Provide the [x, y] coordinate of the cell's center where the given text is located.  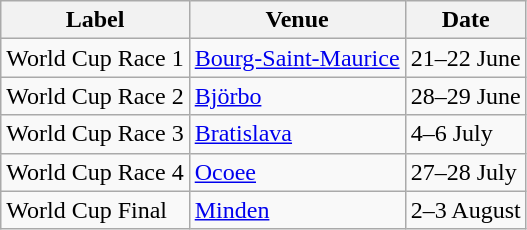
World Cup Race 4 [95, 172]
Venue [297, 20]
Label [95, 20]
Bourg-Saint-Maurice [297, 58]
4–6 July [466, 134]
Bratislava [297, 134]
28–29 June [466, 96]
Ocoee [297, 172]
2–3 August [466, 210]
Date [466, 20]
World Cup Final [95, 210]
World Cup Race 1 [95, 58]
World Cup Race 3 [95, 134]
21–22 June [466, 58]
World Cup Race 2 [95, 96]
Björbo [297, 96]
Minden [297, 210]
27–28 July [466, 172]
